Search for the cell housing the specified text and yield its (x, y) center coordinate. 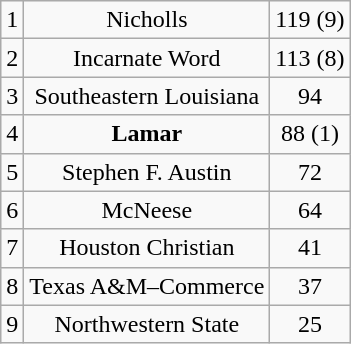
113 (8) (310, 58)
Stephen F. Austin (147, 172)
6 (12, 210)
5 (12, 172)
Houston Christian (147, 248)
25 (310, 324)
Southeastern Louisiana (147, 96)
Lamar (147, 134)
2 (12, 58)
Incarnate Word (147, 58)
7 (12, 248)
8 (12, 286)
McNeese (147, 210)
4 (12, 134)
88 (1) (310, 134)
119 (9) (310, 20)
64 (310, 210)
Northwestern State (147, 324)
Nicholls (147, 20)
94 (310, 96)
37 (310, 286)
72 (310, 172)
Texas A&M–Commerce (147, 286)
3 (12, 96)
41 (310, 248)
9 (12, 324)
1 (12, 20)
